Determine the [X, Y] coordinate at the center of the cell enclosing the given text.  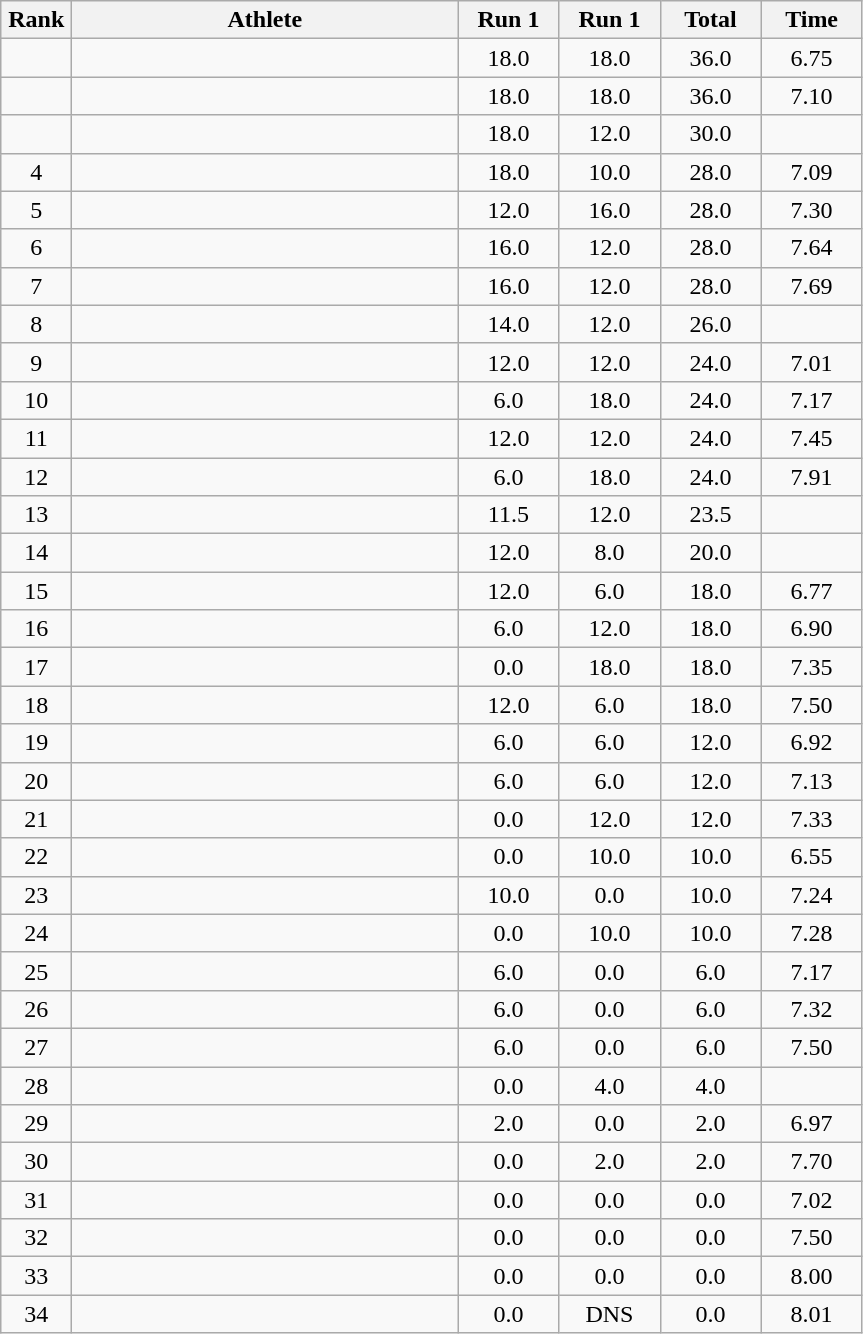
7.02 [812, 1200]
7.64 [812, 248]
7.24 [812, 895]
17 [36, 667]
16 [36, 629]
7.30 [812, 210]
23 [36, 895]
7.33 [812, 819]
29 [36, 1124]
14 [36, 553]
7.32 [812, 1009]
6.55 [812, 857]
7.70 [812, 1162]
7 [36, 286]
32 [36, 1238]
Athlete [265, 20]
Time [812, 20]
6.77 [812, 591]
27 [36, 1047]
33 [36, 1276]
34 [36, 1314]
30.0 [710, 134]
21 [36, 819]
7.69 [812, 286]
11 [36, 438]
26 [36, 1009]
4 [36, 172]
6.97 [812, 1124]
10 [36, 400]
26.0 [710, 324]
6.92 [812, 743]
8.00 [812, 1276]
7.13 [812, 781]
7.91 [812, 477]
Rank [36, 20]
30 [36, 1162]
7.10 [812, 96]
22 [36, 857]
13 [36, 515]
23.5 [710, 515]
24 [36, 933]
31 [36, 1200]
28 [36, 1085]
14.0 [508, 324]
7.45 [812, 438]
11.5 [508, 515]
25 [36, 971]
8.01 [812, 1314]
7.09 [812, 172]
7.01 [812, 362]
6 [36, 248]
12 [36, 477]
20 [36, 781]
18 [36, 705]
6.90 [812, 629]
6.75 [812, 58]
7.35 [812, 667]
DNS [610, 1314]
Total [710, 20]
8 [36, 324]
7.28 [812, 933]
5 [36, 210]
20.0 [710, 553]
19 [36, 743]
9 [36, 362]
15 [36, 591]
8.0 [610, 553]
